For the text-containing cell, return its midpoint in (x, y) coordinate format. 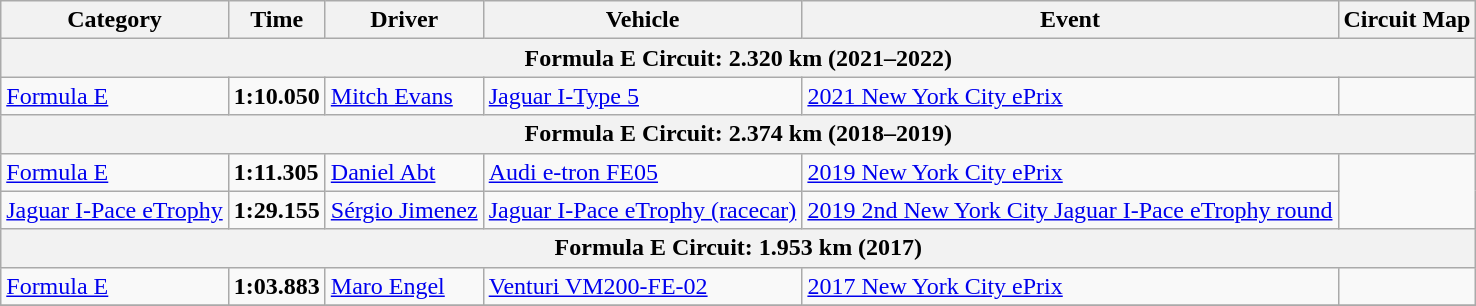
Mitch Evans (404, 96)
2019 2nd New York City Jaguar I-Pace eTrophy round (1070, 210)
Event (1070, 20)
Daniel Abt (404, 172)
2021 New York City ePrix (1070, 96)
1:10.050 (276, 96)
Audi e-tron FE05 (642, 172)
2017 New York City ePrix (1070, 286)
Jaguar I-Pace eTrophy (racecar) (642, 210)
Vehicle (642, 20)
Maro Engel (404, 286)
Formula E Circuit: 2.320 km (2021–2022) (738, 58)
Sérgio Jimenez (404, 210)
Jaguar I-Pace eTrophy (114, 210)
Driver (404, 20)
Formula E Circuit: 2.374 km (2018–2019) (738, 134)
Jaguar I-Type 5 (642, 96)
2019 New York City ePrix (1070, 172)
Venturi VM200-FE-02 (642, 286)
Circuit Map (1407, 20)
Time (276, 20)
1:29.155 (276, 210)
Formula E Circuit: 1.953 km (2017) (738, 248)
1:03.883 (276, 286)
1:11.305 (276, 172)
Category (114, 20)
